Detect which cell encompasses the target text, then output its (x, y) center coordinate. 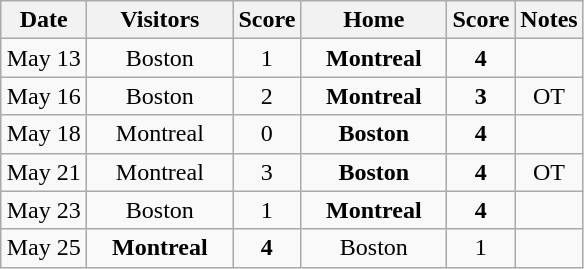
Visitors (160, 20)
May 16 (44, 96)
May 23 (44, 210)
2 (267, 96)
Date (44, 20)
May 13 (44, 58)
May 21 (44, 172)
Home (374, 20)
May 25 (44, 248)
0 (267, 134)
May 18 (44, 134)
Notes (549, 20)
